Search for the cell housing the specified text and yield its [X, Y] center coordinate. 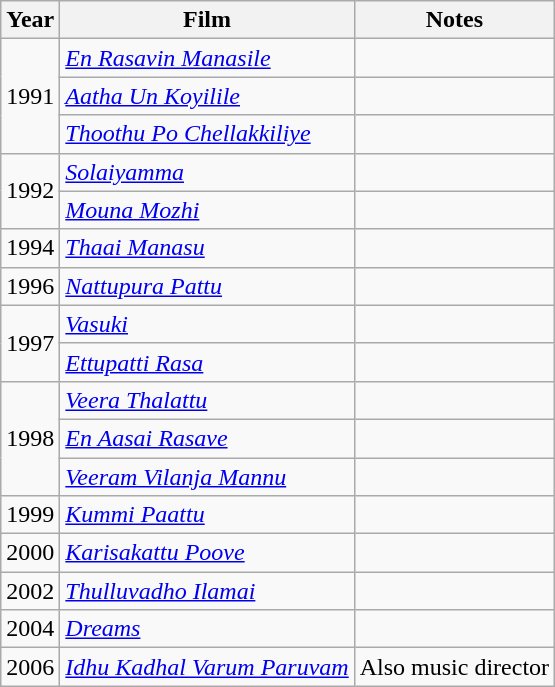
1998 [30, 438]
Film [207, 20]
1992 [30, 191]
1994 [30, 248]
Kummi Paattu [207, 515]
Mouna Mozhi [207, 210]
2006 [30, 667]
1997 [30, 343]
Karisakattu Poove [207, 553]
1991 [30, 96]
En Aasai Rasave [207, 438]
Vasuki [207, 324]
1999 [30, 515]
2004 [30, 629]
Also music director [454, 667]
Idhu Kadhal Varum Paruvam [207, 667]
Veeram Vilanja Mannu [207, 477]
Thaai Manasu [207, 248]
Aatha Un Koyilile [207, 96]
2000 [30, 553]
Year [30, 20]
Solaiyamma [207, 172]
Thulluvadho Ilamai [207, 591]
Nattupura Pattu [207, 286]
Notes [454, 20]
2002 [30, 591]
Veera Thalattu [207, 400]
Thoothu Po Chellakkiliye [207, 134]
Ettupatti Rasa [207, 362]
Dreams [207, 629]
1996 [30, 286]
En Rasavin Manasile [207, 58]
